Output the [x, y] coordinate of the center of the cell containing the given text.  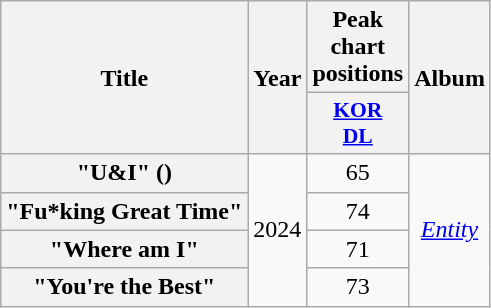
73 [358, 287]
Title [124, 78]
Entity [450, 230]
"You're the Best" [124, 287]
74 [358, 211]
Album [450, 78]
KORDL [358, 124]
Peak chart positions [358, 47]
"Where am I" [124, 249]
"U&I" () [124, 173]
2024 [278, 230]
Year [278, 78]
"Fu*king Great Time" [124, 211]
71 [358, 249]
65 [358, 173]
